Determine the [x, y] coordinate at the center of the cell enclosing the given text.  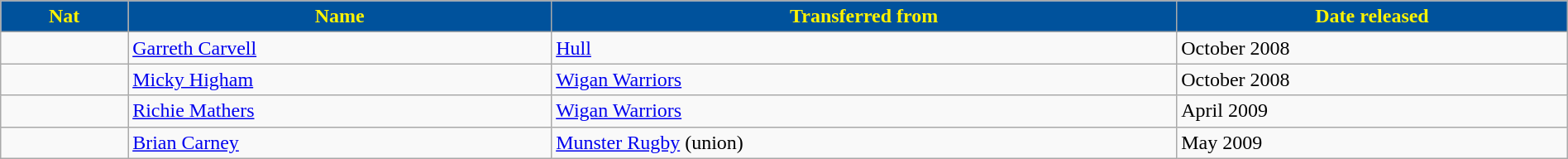
Nat [65, 17]
May 2009 [1373, 142]
Hull [864, 48]
April 2009 [1373, 111]
Munster Rugby (union) [864, 142]
Transferred from [864, 17]
Brian Carney [340, 142]
Garreth Carvell [340, 48]
Date released [1373, 17]
Micky Higham [340, 79]
Name [340, 17]
Richie Mathers [340, 111]
